Identify which cell holds the provided text, then report its (X, Y) central coordinate. 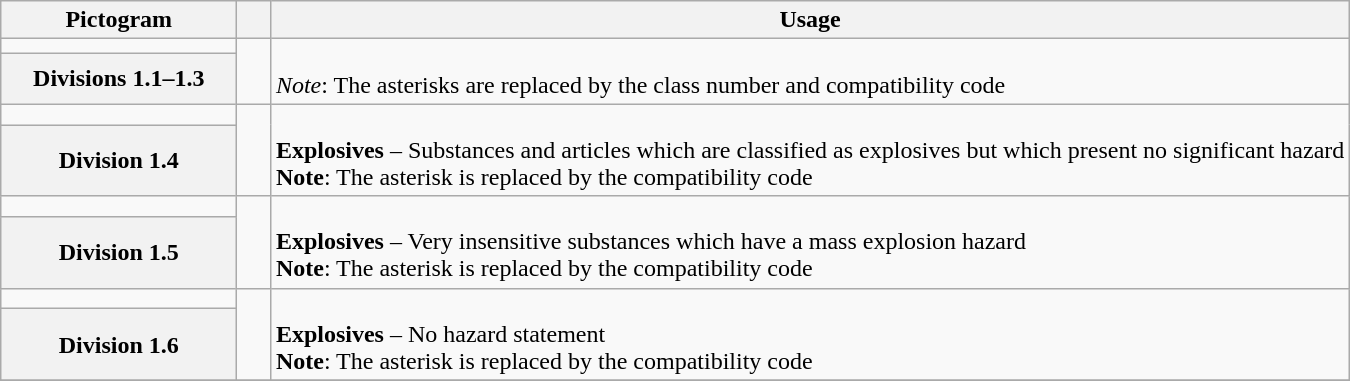
Usage (810, 20)
Division 1.5 (119, 252)
Explosives – Very insensitive substances which have a mass explosion hazardNote: The asterisk is replaced by the compatibility code (810, 242)
Division 1.6 (119, 344)
Division 1.4 (119, 160)
Note: The asterisks are replaced by the class number and compatibility code (810, 72)
Divisions 1.1–1.3 (119, 78)
Pictogram (119, 20)
Explosives – No hazard statementNote: The asterisk is replaced by the compatibility code (810, 334)
